Extract the (X, Y) coordinate from the center of the cell holding the provided text.  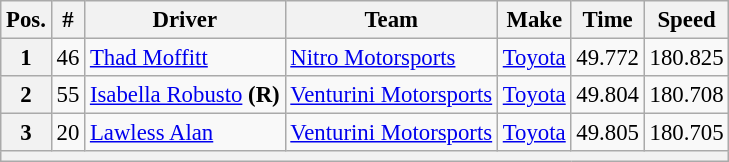
46 (68, 58)
Speed (686, 20)
20 (68, 133)
Time (608, 20)
Driver (185, 20)
Thad Moffitt (185, 58)
Pos. (26, 20)
180.705 (686, 133)
49.772 (608, 58)
55 (68, 95)
180.825 (686, 58)
49.804 (608, 95)
2 (26, 95)
1 (26, 58)
Team (391, 20)
49.805 (608, 133)
180.708 (686, 95)
Nitro Motorsports (391, 58)
3 (26, 133)
Lawless Alan (185, 133)
Isabella Robusto (R) (185, 95)
Make (534, 20)
# (68, 20)
